Provide the [x, y] coordinate of the cell's center where the given text is located.  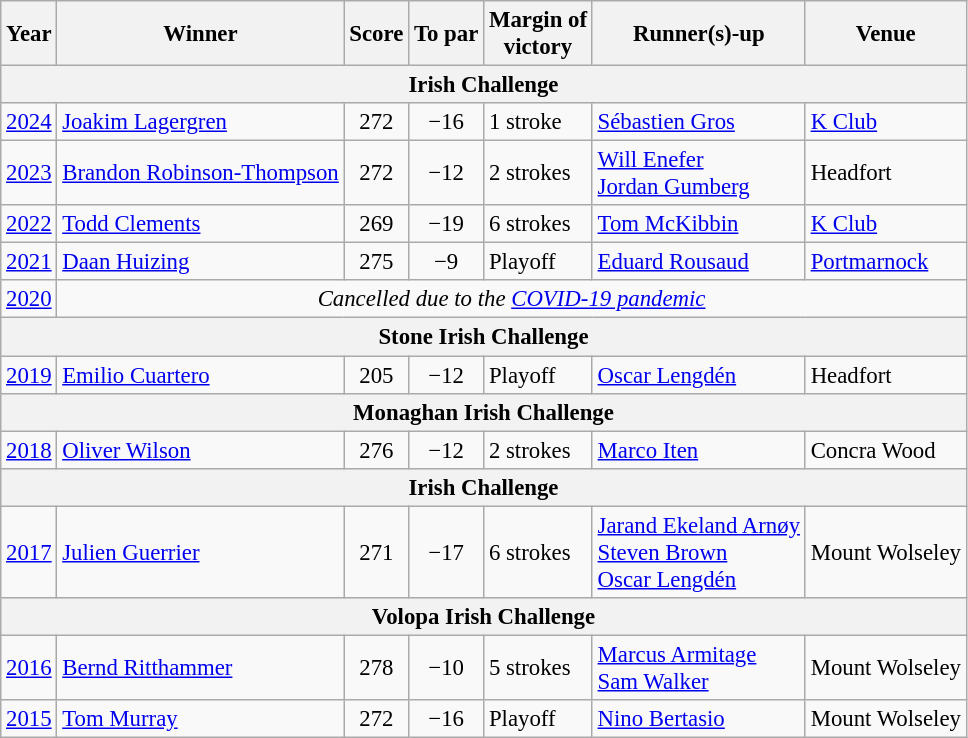
−17 [446, 552]
275 [376, 262]
To par [446, 34]
Will Enefer Jordan Gumberg [698, 174]
Emilio Cuartero [200, 375]
Todd Clements [200, 224]
Winner [200, 34]
5 strokes [538, 668]
2018 [29, 450]
Oscar Lengdén [698, 375]
Cancelled due to the COVID-19 pandemic [512, 299]
Monaghan Irish Challenge [484, 412]
2015 [29, 719]
269 [376, 224]
−19 [446, 224]
Nino Bertasio [698, 719]
Margin ofvictory [538, 34]
276 [376, 450]
Eduard Rousaud [698, 262]
Venue [886, 34]
Oliver Wilson [200, 450]
205 [376, 375]
278 [376, 668]
Brandon Robinson-Thompson [200, 174]
Concra Wood [886, 450]
2022 [29, 224]
Sébastien Gros [698, 122]
2021 [29, 262]
Portmarnock [886, 262]
Marco Iten [698, 450]
Runner(s)-up [698, 34]
Tom Murray [200, 719]
Stone Irish Challenge [484, 337]
1 stroke [538, 122]
Daan Huizing [200, 262]
2016 [29, 668]
271 [376, 552]
2017 [29, 552]
2023 [29, 174]
Marcus Armitage Sam Walker [698, 668]
−10 [446, 668]
Joakim Lagergren [200, 122]
2019 [29, 375]
Julien Guerrier [200, 552]
Bernd Ritthammer [200, 668]
Score [376, 34]
Jarand Ekeland Arnøy Steven Brown Oscar Lengdén [698, 552]
Volopa Irish Challenge [484, 617]
2024 [29, 122]
Year [29, 34]
−9 [446, 262]
2020 [29, 299]
Tom McKibbin [698, 224]
